From the cell containing the given text, extract its center point as (X, Y) coordinate. 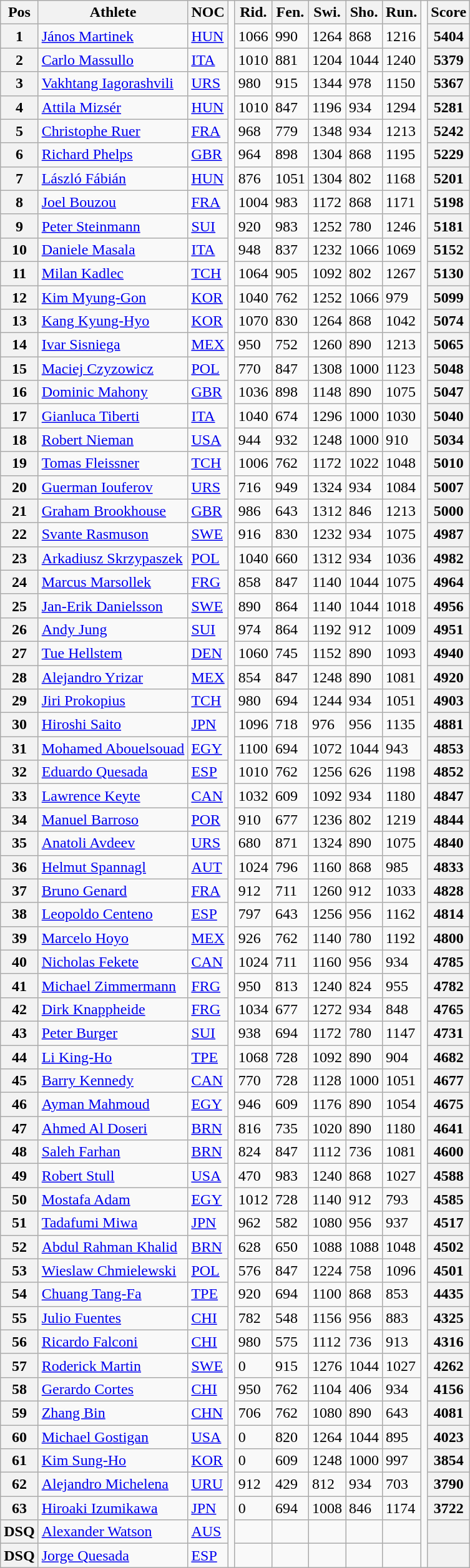
4964 (449, 582)
1135 (402, 725)
1 (19, 36)
964 (253, 155)
990 (290, 36)
650 (290, 1247)
AUS (208, 1532)
19 (19, 463)
4903 (449, 701)
4641 (449, 1128)
35 (19, 843)
49 (19, 1176)
5201 (449, 178)
955 (402, 985)
4677 (449, 1081)
1104 (327, 1389)
Kim Sung-Ho (113, 1461)
18 (19, 440)
1033 (402, 891)
1267 (402, 273)
1022 (365, 463)
986 (253, 511)
1152 (327, 653)
4920 (449, 677)
János Martinek (113, 36)
470 (253, 1176)
Hiroshi Saito (113, 725)
14 (19, 345)
1069 (402, 249)
Attila Mizsér (113, 107)
Peter Steinmann (113, 226)
László Fábián (113, 178)
Wieslaw Chmielewski (113, 1270)
948 (253, 249)
32 (19, 772)
Roderick Martin (113, 1365)
Marcelo Hoyo (113, 938)
1054 (402, 1105)
816 (253, 1128)
4501 (449, 1270)
Alexander Watson (113, 1532)
26 (19, 629)
582 (290, 1223)
1084 (402, 487)
876 (253, 178)
895 (402, 1436)
Run. (402, 12)
5152 (449, 249)
42 (19, 1009)
4156 (449, 1389)
Ayman Mahmoud (113, 1105)
5367 (449, 84)
25 (19, 606)
797 (253, 914)
916 (253, 535)
974 (253, 629)
5074 (449, 321)
15 (19, 369)
Daniele Masala (113, 249)
706 (253, 1413)
47 (19, 1128)
Li King-Ho (113, 1057)
7 (19, 178)
1004 (253, 202)
913 (402, 1342)
Svante Rasmuson (113, 535)
1032 (253, 796)
Gianluca Tiberti (113, 416)
Tue Hellstem (113, 653)
1348 (327, 131)
1156 (327, 1318)
11 (19, 273)
1168 (402, 178)
28 (19, 677)
978 (365, 84)
1224 (327, 1270)
Score (449, 12)
5010 (449, 463)
812 (327, 1484)
4081 (449, 1413)
660 (290, 558)
37 (19, 891)
976 (327, 725)
1034 (253, 1009)
51 (19, 1223)
985 (402, 867)
58 (19, 1389)
1123 (402, 369)
36 (19, 867)
820 (290, 1436)
Michael Gostigan (113, 1436)
968 (253, 131)
1060 (253, 653)
1150 (402, 84)
4844 (449, 820)
4316 (449, 1342)
4982 (449, 558)
5047 (449, 392)
23 (19, 558)
CHN (208, 1413)
59 (19, 1413)
1128 (327, 1081)
4517 (449, 1223)
716 (253, 487)
1236 (327, 820)
Jorge Quesada (113, 1556)
24 (19, 582)
Abdul Rahman Khalid (113, 1247)
858 (253, 582)
Manuel Barroso (113, 820)
40 (19, 962)
4951 (449, 629)
5229 (449, 155)
Jiri Prokopius (113, 701)
5048 (449, 369)
Ahmed Al Doseri (113, 1128)
680 (253, 843)
57 (19, 1365)
979 (402, 298)
1012 (253, 1199)
5065 (449, 345)
962 (253, 1223)
1204 (327, 60)
745 (290, 653)
429 (290, 1484)
31 (19, 748)
1195 (402, 155)
Joel Bouzou (113, 202)
62 (19, 1484)
735 (290, 1128)
34 (19, 820)
1068 (253, 1057)
Robert Nieman (113, 440)
Julio Fuentes (113, 1318)
27 (19, 653)
854 (253, 677)
4325 (449, 1318)
20 (19, 487)
4814 (449, 914)
43 (19, 1033)
13 (19, 321)
1344 (327, 84)
Michael Zimmermann (113, 985)
796 (290, 867)
1272 (327, 1009)
932 (290, 440)
Swi. (327, 12)
Leopoldo Centeno (113, 914)
Alejandro Yrizar (113, 677)
3790 (449, 1484)
21 (19, 511)
4600 (449, 1152)
1296 (327, 416)
Milan Kadlec (113, 273)
5130 (449, 273)
548 (290, 1318)
URU (208, 1484)
5198 (449, 202)
1244 (327, 701)
1196 (327, 107)
46 (19, 1105)
33 (19, 796)
1006 (253, 463)
Rid. (253, 12)
5007 (449, 487)
1018 (402, 606)
Dominic Mahony (113, 392)
1009 (402, 629)
Maciej Czyzowicz (113, 369)
1176 (327, 1105)
45 (19, 1081)
4502 (449, 1247)
Graham Brookhouse (113, 511)
1162 (402, 914)
1219 (402, 820)
626 (365, 772)
1308 (327, 369)
4800 (449, 938)
NOC (208, 12)
Mostafa Adam (113, 1199)
Nicholas Fekete (113, 962)
813 (290, 985)
1008 (327, 1508)
8 (19, 202)
905 (290, 273)
944 (253, 440)
4023 (449, 1436)
38 (19, 914)
5040 (449, 416)
60 (19, 1436)
54 (19, 1294)
Bruno Genard (113, 891)
5 (19, 131)
Barry Kennedy (113, 1081)
1174 (402, 1508)
Robert Stull (113, 1176)
1147 (402, 1033)
39 (19, 938)
406 (365, 1389)
30 (19, 725)
871 (290, 843)
1216 (402, 36)
5000 (449, 511)
Hiroaki Izumikawa (113, 1508)
5099 (449, 298)
782 (253, 1318)
Tomas Fleissner (113, 463)
53 (19, 1270)
926 (253, 938)
5281 (449, 107)
Christophe Ruer (113, 131)
4262 (449, 1365)
1198 (402, 772)
6 (19, 155)
1148 (327, 392)
5404 (449, 36)
3722 (449, 1508)
943 (402, 748)
1020 (327, 1128)
DEN (208, 653)
4956 (449, 606)
Fen. (290, 12)
752 (290, 345)
4675 (449, 1105)
997 (402, 1461)
949 (290, 487)
4782 (449, 985)
4765 (449, 1009)
Saleh Farhan (113, 1152)
Kang Kyung-Hyo (113, 321)
4435 (449, 1294)
29 (19, 701)
Sho. (365, 12)
56 (19, 1342)
1042 (402, 321)
4987 (449, 535)
Peter Burger (113, 1033)
4588 (449, 1176)
853 (402, 1294)
4840 (449, 843)
Helmut Spannagl (113, 867)
61 (19, 1461)
Eduardo Quesada (113, 772)
1171 (402, 202)
Kim Myung-Gon (113, 298)
4881 (449, 725)
575 (290, 1342)
4833 (449, 867)
Anatoli Avdeev (113, 843)
4940 (449, 653)
4 (19, 107)
3854 (449, 1461)
Marcus Marsollek (113, 582)
4682 (449, 1057)
1070 (253, 321)
Chuang Tang-Fa (113, 1294)
POR (208, 820)
779 (290, 131)
718 (290, 725)
Jan-Erik Danielsson (113, 606)
Tadafumi Miwa (113, 1223)
4852 (449, 772)
Ricardo Falconi (113, 1342)
881 (290, 60)
3 (19, 84)
1093 (402, 653)
16 (19, 392)
Arkadiusz Skrzypaszek (113, 558)
1294 (402, 107)
10 (19, 249)
52 (19, 1247)
1064 (253, 273)
848 (402, 1009)
9 (19, 226)
55 (19, 1318)
883 (402, 1318)
5034 (449, 440)
4828 (449, 891)
17 (19, 416)
5181 (449, 226)
4585 (449, 1199)
41 (19, 985)
AUT (208, 867)
1276 (327, 1365)
2 (19, 60)
4731 (449, 1033)
4853 (449, 748)
837 (290, 249)
Gerardo Cortes (113, 1389)
4847 (449, 796)
50 (19, 1199)
904 (402, 1057)
703 (402, 1484)
12 (19, 298)
Lawrence Keyte (113, 796)
576 (253, 1270)
Ivar Sisniega (113, 345)
Richard Phelps (113, 155)
793 (402, 1199)
4785 (449, 962)
5379 (449, 60)
22 (19, 535)
Vakhtang Iagorashvili (113, 84)
Mohamed Abouelsouad (113, 748)
1246 (402, 226)
674 (290, 416)
Dirk Knappheide (113, 1009)
946 (253, 1105)
44 (19, 1057)
Alejandro Michelena (113, 1484)
758 (365, 1270)
1030 (402, 416)
63 (19, 1508)
Athlete (113, 12)
Zhang Bin (113, 1413)
5242 (449, 131)
Guerman Iouferov (113, 487)
938 (253, 1033)
Carlo Massullo (113, 60)
Pos (19, 12)
937 (402, 1223)
1072 (327, 748)
Andy Jung (113, 629)
48 (19, 1152)
628 (253, 1247)
